Output the [X, Y] coordinate of the center of the cell containing the given text.  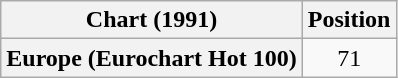
Position [349, 20]
Chart (1991) [152, 20]
71 [349, 58]
Europe (Eurochart Hot 100) [152, 58]
